Identify which cell holds the provided text, then report its (x, y) central coordinate. 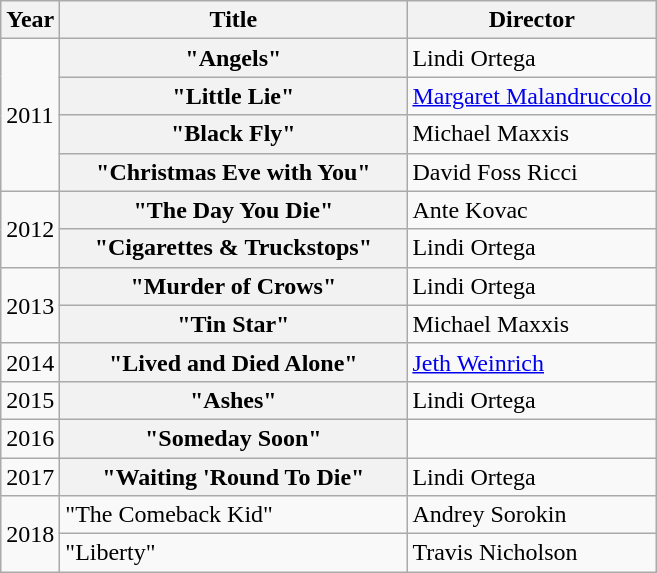
"Little Lie" (234, 96)
Director (532, 20)
"Someday Soon" (234, 438)
"Angels" (234, 58)
"Tin Star" (234, 324)
2018 (30, 534)
2012 (30, 229)
"Ashes" (234, 400)
Title (234, 20)
"The Day You Die" (234, 210)
David Foss Ricci (532, 172)
Year (30, 20)
"Black Fly" (234, 134)
2011 (30, 115)
"Lived and Died Alone" (234, 362)
2016 (30, 438)
"Cigarettes & Truckstops" (234, 248)
Jeth Weinrich (532, 362)
Margaret Malandruccolo (532, 96)
2017 (30, 477)
Ante Kovac (532, 210)
"Christmas Eve with You" (234, 172)
2013 (30, 305)
2015 (30, 400)
Travis Nicholson (532, 553)
"Murder of Crows" (234, 286)
"Waiting 'Round To Die" (234, 477)
Andrey Sorokin (532, 515)
"Liberty" (234, 553)
2014 (30, 362)
"The Comeback Kid" (234, 515)
